For the text-containing cell, return its midpoint in (X, Y) coordinate format. 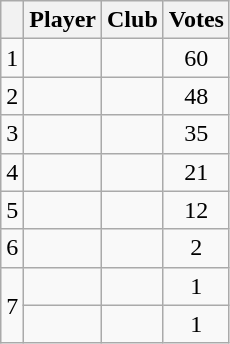
5 (12, 210)
Club (133, 20)
Player (63, 20)
3 (12, 134)
35 (196, 134)
4 (12, 172)
6 (12, 248)
12 (196, 210)
48 (196, 96)
7 (12, 305)
21 (196, 172)
60 (196, 58)
Votes (196, 20)
